For the text-containing cell, return its midpoint in [X, Y] coordinate format. 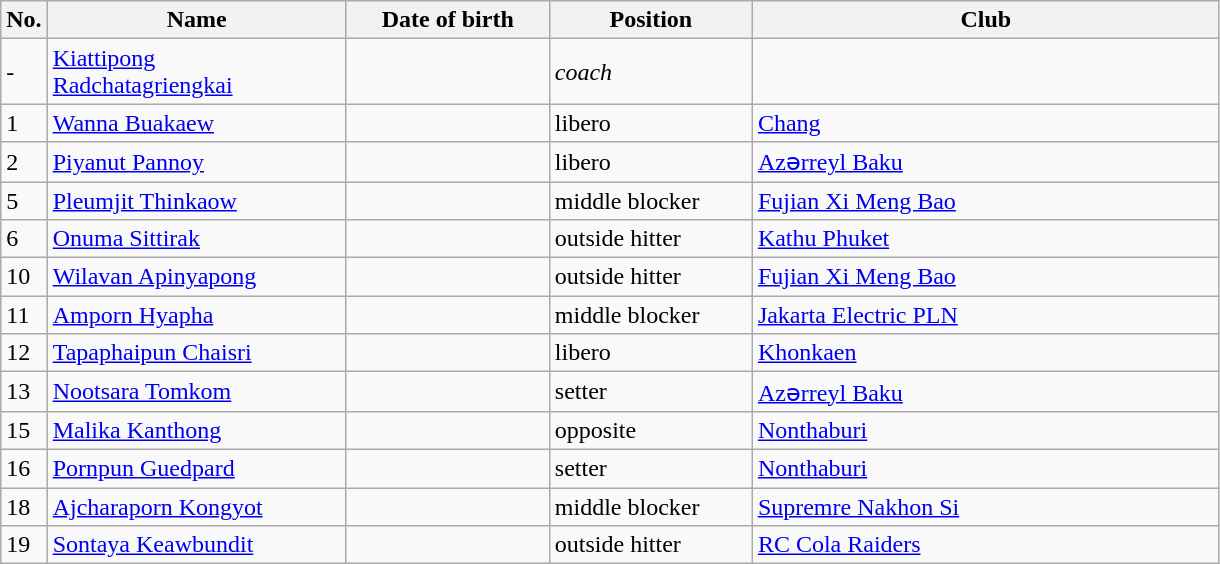
5 [24, 201]
No. [24, 20]
Date of birth [448, 20]
2 [24, 162]
16 [24, 468]
Kathu Phuket [986, 239]
RC Cola Raiders [986, 545]
Wanna Buakaew [196, 123]
19 [24, 545]
Chang [986, 123]
- [24, 72]
12 [24, 353]
Sontaya Keawbundit [196, 545]
Supremre Nakhon Si [986, 507]
6 [24, 239]
Wilavan Apinyapong [196, 277]
13 [24, 392]
11 [24, 315]
Ajcharaporn Kongyot [196, 507]
Pornpun Guedpard [196, 468]
Jakarta Electric PLN [986, 315]
10 [24, 277]
1 [24, 123]
Amporn Hyapha [196, 315]
Onuma Sittirak [196, 239]
Pleumjit Thinkaow [196, 201]
Club [986, 20]
15 [24, 430]
Name [196, 20]
coach [650, 72]
Piyanut Pannoy [196, 162]
Tapaphaipun Chaisri [196, 353]
Malika Kanthong [196, 430]
opposite [650, 430]
Khonkaen [986, 353]
18 [24, 507]
Kiattipong Radchatagriengkai [196, 72]
Position [650, 20]
Nootsara Tomkom [196, 392]
